Scan for the cell matching the given text and deliver its [X, Y] coordinate at center. 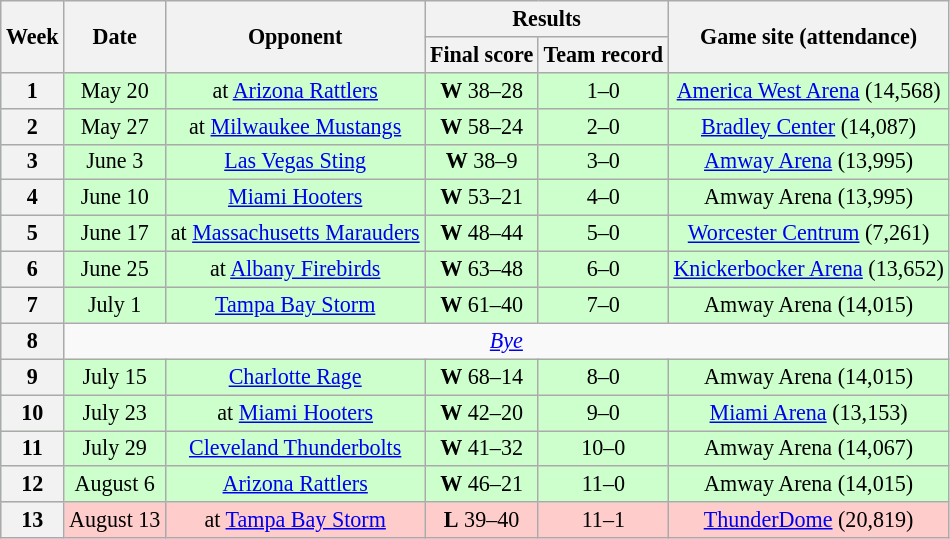
9–0 [603, 412]
W 38–9 [482, 162]
at Milwaukee Mustangs [296, 126]
W 46–21 [482, 484]
August 6 [115, 484]
Date [115, 36]
June 17 [115, 233]
4 [32, 198]
6 [32, 269]
Cleveland Thunderbolts [296, 448]
June 25 [115, 269]
1–0 [603, 90]
Miami Hooters [296, 198]
Worcester Centrum (7,261) [808, 233]
8 [32, 341]
Amway Arena (14,067) [808, 448]
10–0 [603, 448]
Team record [603, 54]
7 [32, 305]
July 23 [115, 412]
Las Vegas Sting [296, 162]
June 3 [115, 162]
W 68–14 [482, 377]
Bradley Center (14,087) [808, 126]
12 [32, 484]
Knickerbocker Arena (13,652) [808, 269]
America West Arena (14,568) [808, 90]
2 [32, 126]
10 [32, 412]
ThunderDome (20,819) [808, 520]
Charlotte Rage [296, 377]
August 13 [115, 520]
Arizona Rattlers [296, 484]
Game site (attendance) [808, 36]
L 39–40 [482, 520]
Week [32, 36]
Opponent [296, 36]
at Tampa Bay Storm [296, 520]
W 42–20 [482, 412]
4–0 [603, 198]
Final score [482, 54]
11 [32, 448]
7–0 [603, 305]
W 38–28 [482, 90]
W 58–24 [482, 126]
11–1 [603, 520]
W 61–40 [482, 305]
W 48–44 [482, 233]
Tampa Bay Storm [296, 305]
July 15 [115, 377]
at Miami Hooters [296, 412]
11–0 [603, 484]
May 27 [115, 126]
3–0 [603, 162]
May 20 [115, 90]
1 [32, 90]
W 63–48 [482, 269]
at Arizona Rattlers [296, 90]
5–0 [603, 233]
3 [32, 162]
8–0 [603, 377]
July 29 [115, 448]
13 [32, 520]
Miami Arena (13,153) [808, 412]
5 [32, 233]
W 53–21 [482, 198]
Bye [506, 341]
at Albany Firebirds [296, 269]
W 41–32 [482, 448]
Results [546, 18]
July 1 [115, 305]
2–0 [603, 126]
9 [32, 377]
at Massachusetts Marauders [296, 233]
6–0 [603, 269]
June 10 [115, 198]
